From the cell containing the given text, extract its center point as (x, y) coordinate. 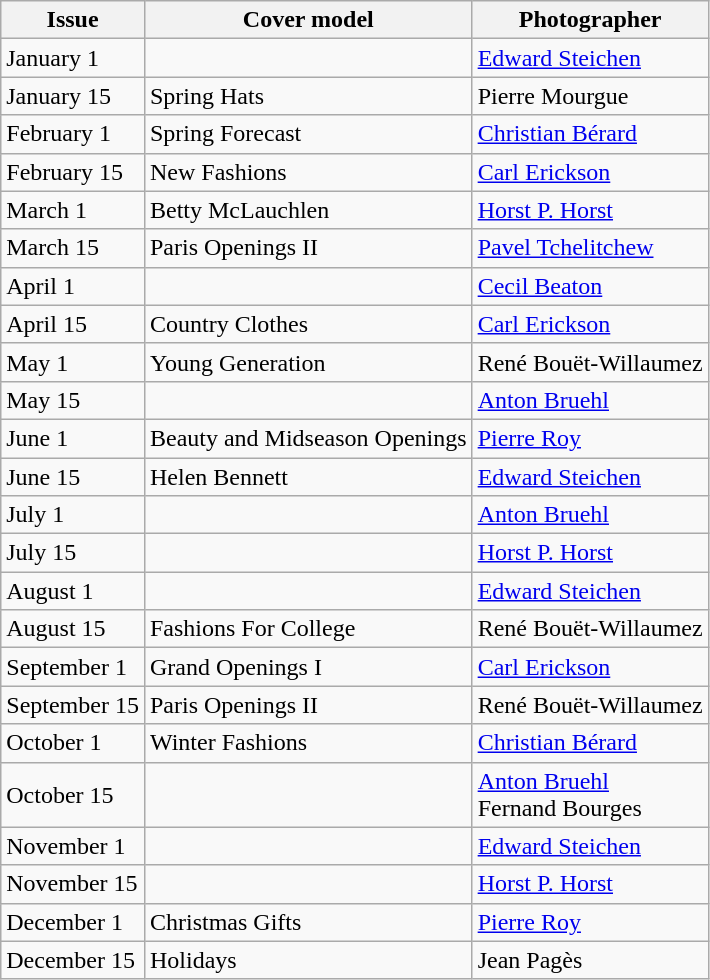
Christmas Gifts (308, 922)
April 1 (73, 286)
July 1 (73, 515)
September 1 (73, 667)
Betty McLauchlen (308, 210)
Issue (73, 20)
December 1 (73, 922)
September 15 (73, 705)
February 1 (73, 134)
Photographer (590, 20)
Fashions For College (308, 629)
March 1 (73, 210)
Country Clothes (308, 324)
October 15 (73, 794)
February 15 (73, 172)
May 15 (73, 400)
January 15 (73, 96)
June 1 (73, 438)
Pierre Mourgue (590, 96)
Jean Pagès (590, 960)
Pavel Tchelitchew (590, 248)
Beauty and Midseason Openings (308, 438)
November 15 (73, 884)
May 1 (73, 362)
Helen Bennett (308, 477)
Anton Bruehl Fernand Bourges (590, 794)
Spring Hats (308, 96)
Holidays (308, 960)
Spring Forecast (308, 134)
Winter Fashions (308, 743)
January 1 (73, 58)
Grand Openings I (308, 667)
April 15 (73, 324)
June 15 (73, 477)
New Fashions (308, 172)
Young Generation (308, 362)
October 1 (73, 743)
July 15 (73, 553)
March 15 (73, 248)
November 1 (73, 846)
August 1 (73, 591)
Cecil Beaton (590, 286)
Cover model (308, 20)
August 15 (73, 629)
December 15 (73, 960)
